Pinpoint the cell where the given text exists, returning its (X, Y) midpoint coordinate. 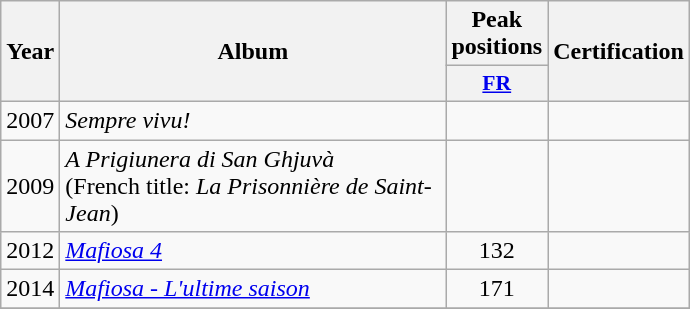
Album (253, 52)
A Prigiunera di San Ghjuvà (French title: La Prisonnière de Saint-Jean) (253, 186)
2009 (30, 186)
Sempre vivu! (253, 120)
171 (497, 289)
Peak positions (497, 34)
2012 (30, 251)
FR (497, 84)
Mafiosa 4 (253, 251)
Year (30, 52)
Mafiosa - L'ultime saison (253, 289)
2007 (30, 120)
2014 (30, 289)
132 (497, 251)
Certification (619, 52)
